Output the (X, Y) coordinate of the center of the cell containing the given text.  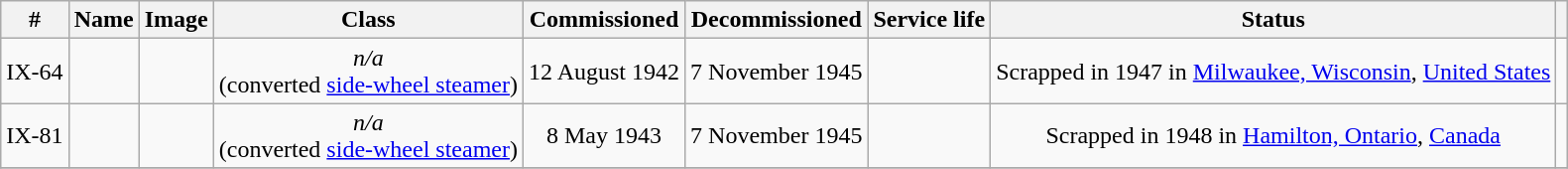
12 August 1942 (603, 72)
IX-81 (35, 135)
# (35, 20)
Service life (929, 20)
Commissioned (603, 20)
IX-64 (35, 72)
Class (368, 20)
Status (1273, 20)
8 May 1943 (603, 135)
Scrapped in 1947 in Milwaukee, Wisconsin, United States (1273, 72)
Name (103, 20)
Scrapped in 1948 in Hamilton, Ontario, Canada (1273, 135)
Image (177, 20)
Decommissioned (777, 20)
